From the cell containing the given text, extract its center point as (X, Y) coordinate. 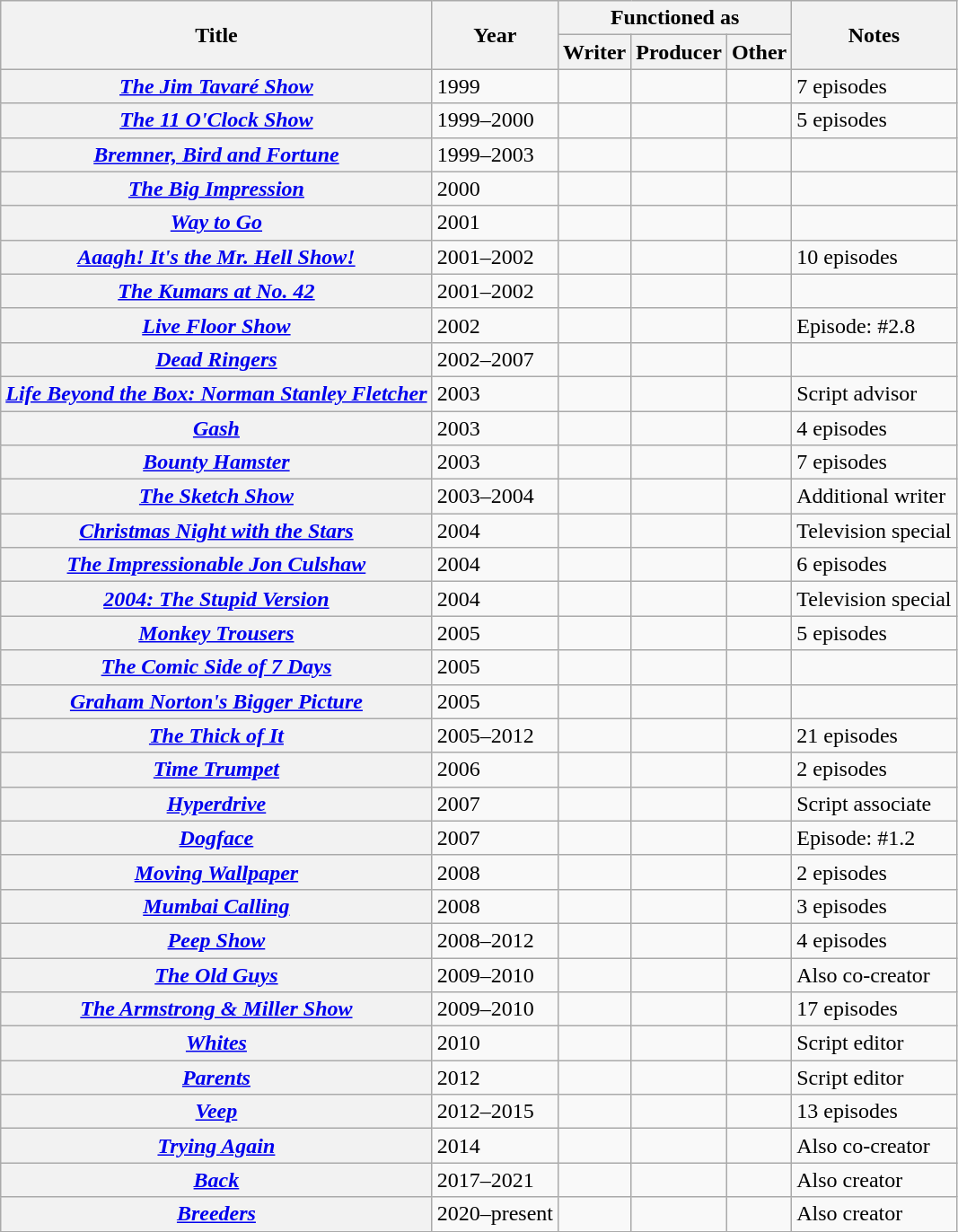
2000 (495, 189)
Year (495, 35)
Dogface (216, 838)
2006 (495, 770)
Mumbai Calling (216, 906)
Bremner, Bird and Fortune (216, 154)
21 episodes (875, 735)
Gash (216, 428)
6 episodes (875, 565)
10 episodes (875, 257)
Live Floor Show (216, 325)
1999 (495, 86)
Breeders (216, 1214)
Episode: #2.8 (875, 325)
Whites (216, 1043)
Christmas Night with the Stars (216, 531)
2001 (495, 223)
1999–2000 (495, 120)
The 11 O'Clock Show (216, 120)
2003–2004 (495, 497)
Trying Again (216, 1146)
2017–2021 (495, 1180)
3 episodes (875, 906)
2014 (495, 1146)
17 episodes (875, 1009)
Monkey Trousers (216, 633)
Parents (216, 1078)
Script associate (875, 804)
Script advisor (875, 393)
Back (216, 1180)
13 episodes (875, 1112)
Episode: #1.2 (875, 838)
1999–2003 (495, 154)
2008–2012 (495, 940)
Notes (875, 35)
The Thick of It (216, 735)
The Big Impression (216, 189)
Life Beyond the Box: Norman Stanley Fletcher (216, 393)
2020–present (495, 1214)
2002–2007 (495, 359)
Aaagh! It's the Mr. Hell Show! (216, 257)
2010 (495, 1043)
2002 (495, 325)
Graham Norton's Bigger Picture (216, 701)
Other (759, 52)
Peep Show (216, 940)
Additional writer (875, 497)
Producer (679, 52)
Title (216, 35)
The Sketch Show (216, 497)
Dead Ringers (216, 359)
The Impressionable Jon Culshaw (216, 565)
2005–2012 (495, 735)
The Kumars at No. 42 (216, 291)
The Comic Side of 7 Days (216, 667)
2012–2015 (495, 1112)
Hyperdrive (216, 804)
Time Trumpet (216, 770)
The Jim Tavaré Show (216, 86)
Way to Go (216, 223)
Bounty Hamster (216, 462)
2004: The Stupid Version (216, 599)
2012 (495, 1078)
The Old Guys (216, 974)
The Armstrong & Miller Show (216, 1009)
Writer (594, 52)
Moving Wallpaper (216, 872)
Functioned as (674, 18)
Veep (216, 1112)
